Determine the (x, y) coordinate at the center of the cell enclosing the given text.  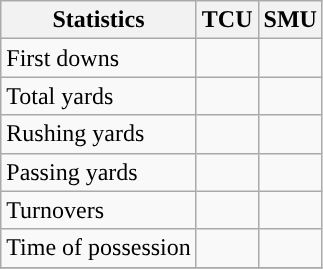
First downs (99, 58)
Total yards (99, 96)
Time of possession (99, 248)
Statistics (99, 20)
Passing yards (99, 172)
SMU (290, 20)
TCU (227, 20)
Rushing yards (99, 134)
Turnovers (99, 210)
